For the text-containing cell, return its midpoint in (x, y) coordinate format. 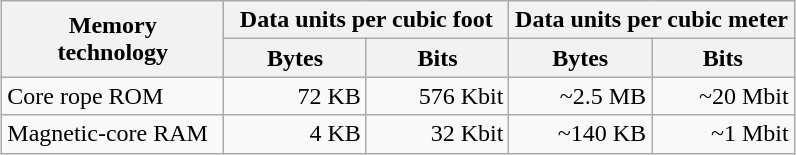
~2.5 MB (580, 96)
72 KB (296, 96)
Data units per cubic meter (652, 20)
Memorytechnology (113, 39)
~140 KB (580, 134)
Magnetic-core RAM (113, 134)
~1 Mbit (724, 134)
Data units per cubic foot (366, 20)
32 Kbit (438, 134)
4 KB (296, 134)
~20 Mbit (724, 96)
Core rope ROM (113, 96)
576 Kbit (438, 96)
